Detect which cell encompasses the target text, then output its (X, Y) center coordinate. 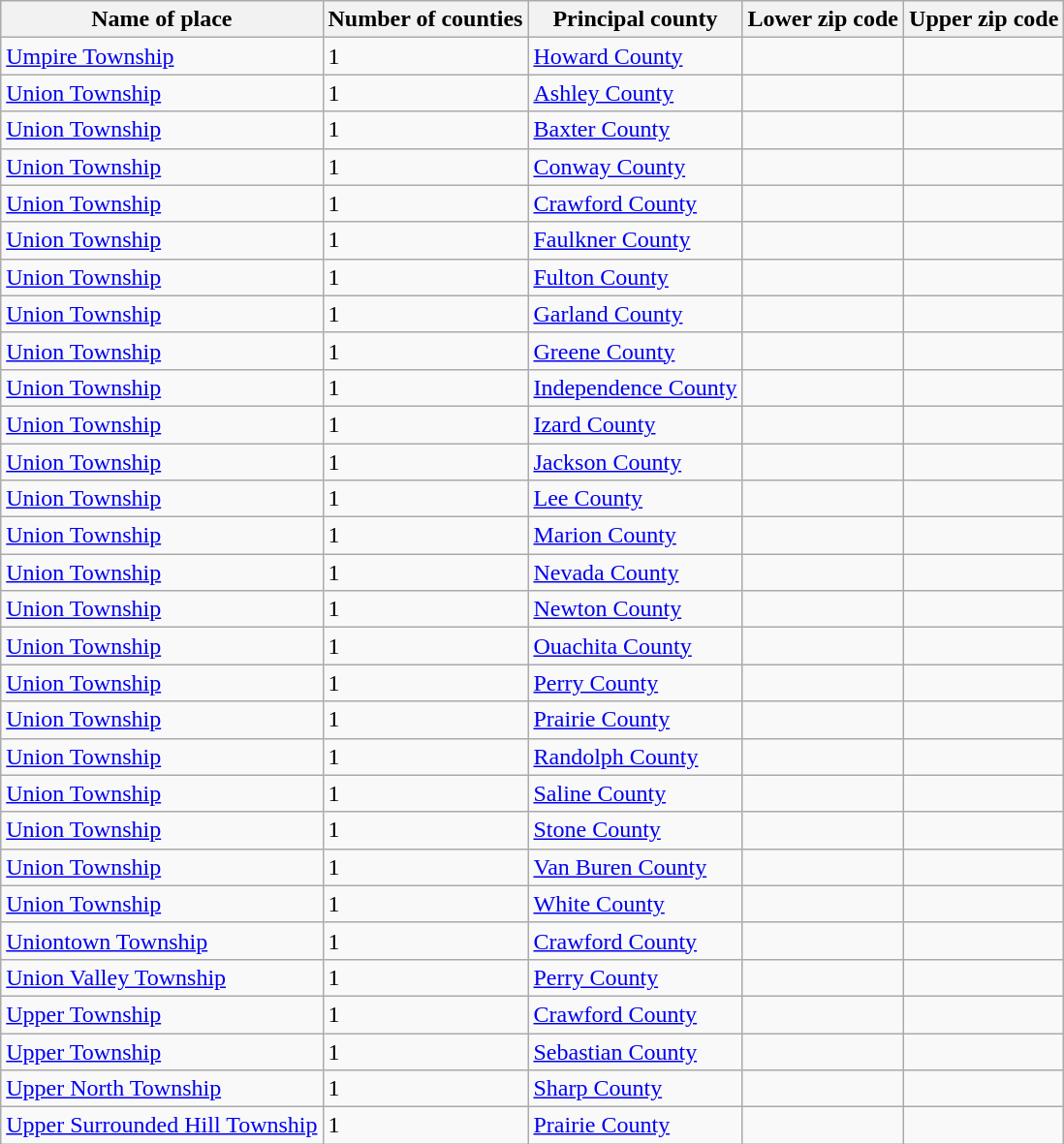
Fulton County (636, 277)
Jackson County (636, 462)
Izard County (636, 424)
Newton County (636, 609)
Conway County (636, 167)
Uniontown Township (162, 941)
Lee County (636, 499)
Upper zip code (985, 19)
Sharp County (636, 1089)
Upper Surrounded Hill Township (162, 1126)
Garland County (636, 314)
Name of place (162, 19)
Faulkner County (636, 240)
Howard County (636, 56)
Sebastian County (636, 1051)
Number of counties (425, 19)
White County (636, 904)
Principal county (636, 19)
Stone County (636, 830)
Nevada County (636, 572)
Baxter County (636, 130)
Randolph County (636, 757)
Union Valley Township (162, 977)
Lower zip code (824, 19)
Upper North Township (162, 1089)
Greene County (636, 351)
Saline County (636, 793)
Ouachita County (636, 646)
Ashley County (636, 93)
Independence County (636, 387)
Umpire Township (162, 56)
Marion County (636, 536)
Van Buren County (636, 867)
